Pinpoint the cell where the given text exists, returning its (x, y) midpoint coordinate. 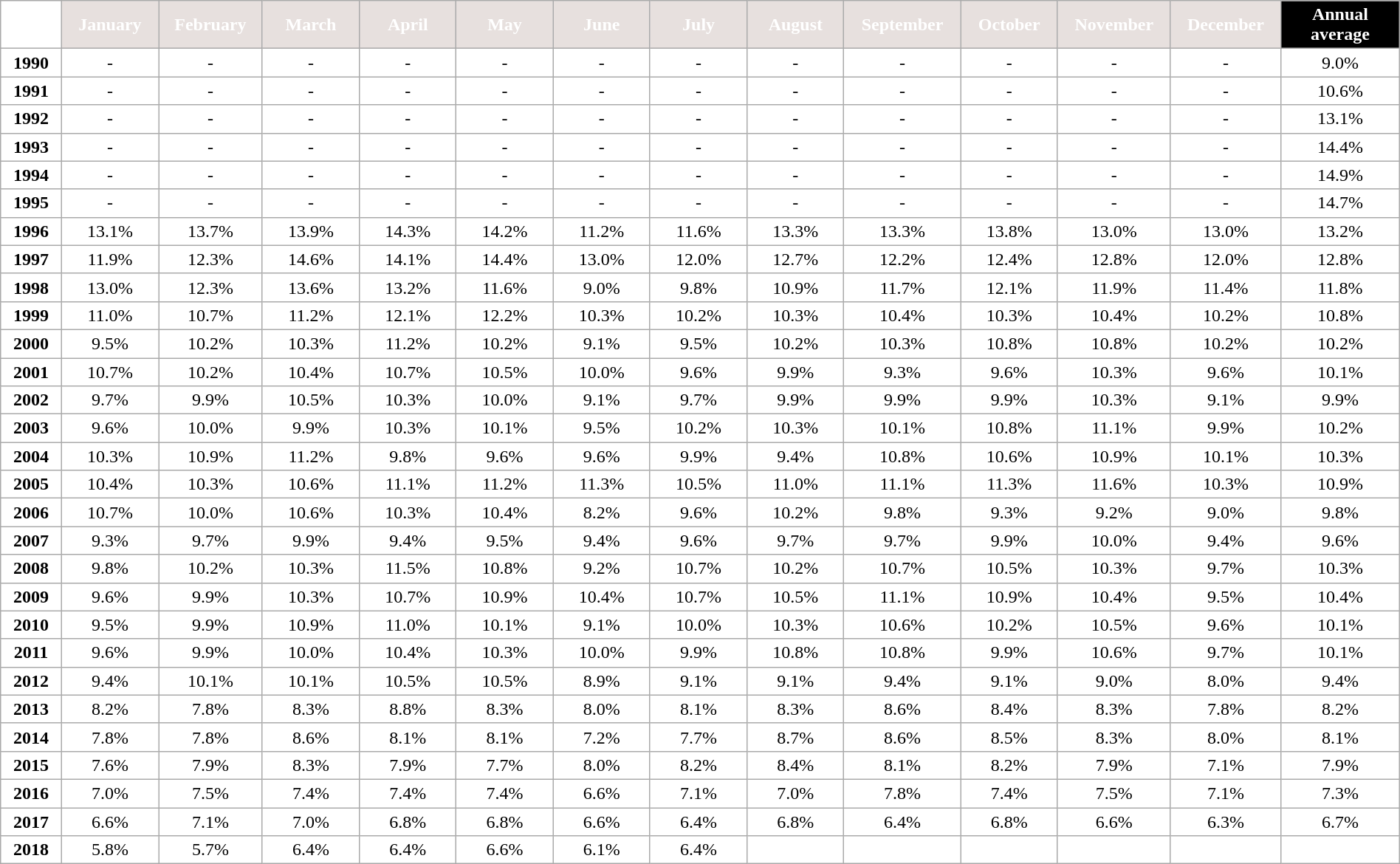
January (109, 25)
1992 (31, 119)
5.7% (211, 850)
1999 (31, 315)
2002 (31, 400)
8.7% (796, 737)
2018 (31, 850)
2003 (31, 428)
1997 (31, 259)
14.2% (505, 231)
2001 (31, 371)
7.3% (1341, 793)
2014 (31, 737)
April (408, 25)
2007 (31, 541)
11.4% (1226, 287)
14.1% (408, 259)
December (1226, 25)
11.5% (408, 569)
1995 (31, 203)
July (699, 25)
Annual average (1341, 25)
September (902, 25)
October (1009, 25)
2008 (31, 569)
14.3% (408, 231)
2013 (31, 709)
13.9% (310, 231)
11.8% (1341, 287)
14.6% (310, 259)
14.9% (1341, 175)
13.7% (211, 231)
1991 (31, 91)
May (505, 25)
7.6% (109, 765)
6.3% (1226, 822)
6.1% (601, 850)
6.7% (1341, 822)
2004 (31, 456)
August (796, 25)
13.8% (1009, 231)
5.8% (109, 850)
8.8% (408, 709)
12.7% (796, 259)
2000 (31, 343)
7.2% (601, 737)
13.6% (310, 287)
1998 (31, 287)
2009 (31, 597)
1996 (31, 231)
June (601, 25)
14.7% (1341, 203)
12.4% (1009, 259)
2017 (31, 822)
2011 (31, 653)
1993 (31, 147)
November (1114, 25)
2016 (31, 793)
8.5% (1009, 737)
2012 (31, 681)
8.9% (601, 681)
1994 (31, 175)
March (310, 25)
1990 (31, 63)
2006 (31, 512)
2015 (31, 765)
2005 (31, 484)
February (211, 25)
11.7% (902, 287)
2010 (31, 625)
